Search for the cell housing the specified text and yield its (X, Y) center coordinate. 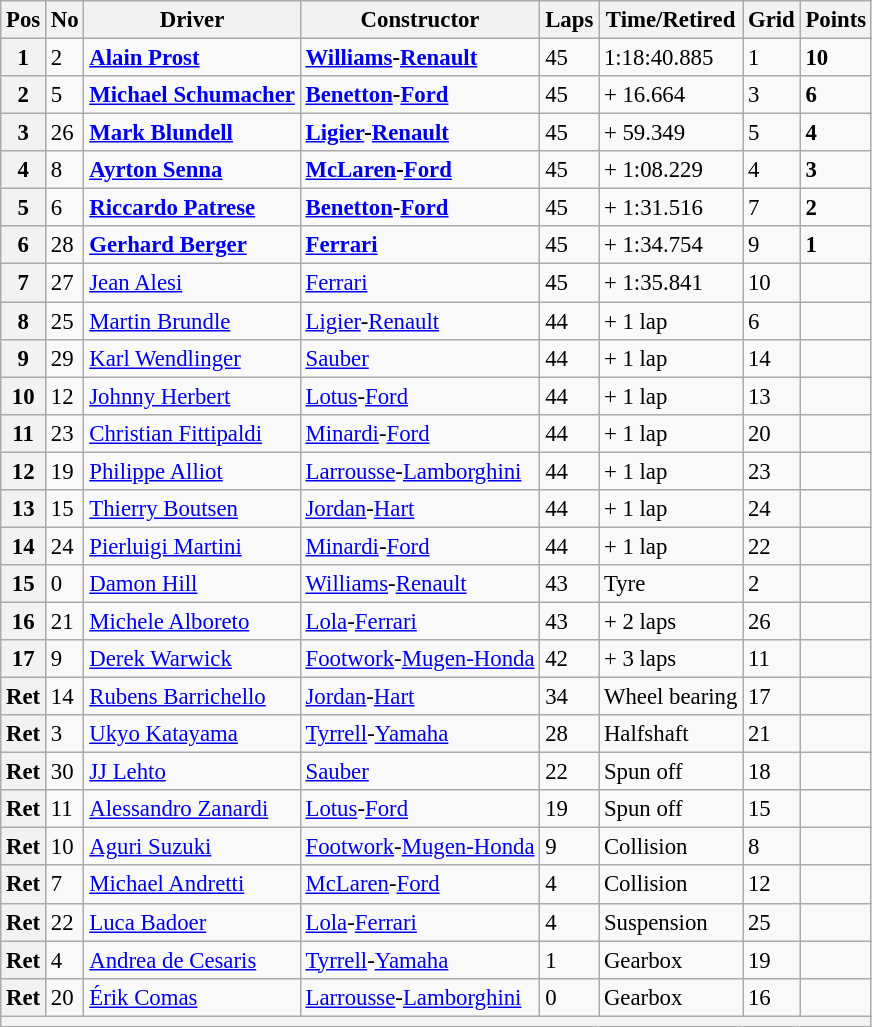
+ 1:34.754 (671, 245)
Philippe Alliot (192, 471)
Driver (192, 20)
Constructor (420, 20)
Thierry Boutsen (192, 509)
+ 1:08.229 (671, 170)
Jean Alesi (192, 283)
42 (570, 659)
Michele Alboreto (192, 621)
Laps (570, 20)
Karl Wendlinger (192, 358)
Luca Badoer (192, 922)
Grid (772, 20)
Michael Andretti (192, 885)
Pierluigi Martini (192, 546)
+ 3 laps (671, 659)
+ 1:31.516 (671, 208)
Aguri Suzuki (192, 847)
No (65, 20)
+ 2 laps (671, 621)
Time/Retired (671, 20)
Michael Schumacher (192, 95)
+ 1:35.841 (671, 283)
Christian Fittipaldi (192, 433)
18 (772, 772)
Gerhard Berger (192, 245)
Martin Brundle (192, 321)
JJ Lehto (192, 772)
Andrea de Cesaris (192, 960)
34 (570, 697)
Rubens Barrichello (192, 697)
Wheel bearing (671, 697)
Damon Hill (192, 584)
27 (65, 283)
+ 16.664 (671, 95)
+ 59.349 (671, 133)
29 (65, 358)
Ayrton Senna (192, 170)
Érik Comas (192, 997)
Mark Blundell (192, 133)
Alain Prost (192, 58)
Ukyo Katayama (192, 734)
30 (65, 772)
Suspension (671, 922)
Derek Warwick (192, 659)
Tyre (671, 584)
Riccardo Patrese (192, 208)
1:18:40.885 (671, 58)
Pos (24, 20)
Johnny Herbert (192, 396)
Halfshaft (671, 734)
Points (836, 20)
Alessandro Zanardi (192, 809)
